Scan for the cell matching the given text and deliver its [X, Y] coordinate at center. 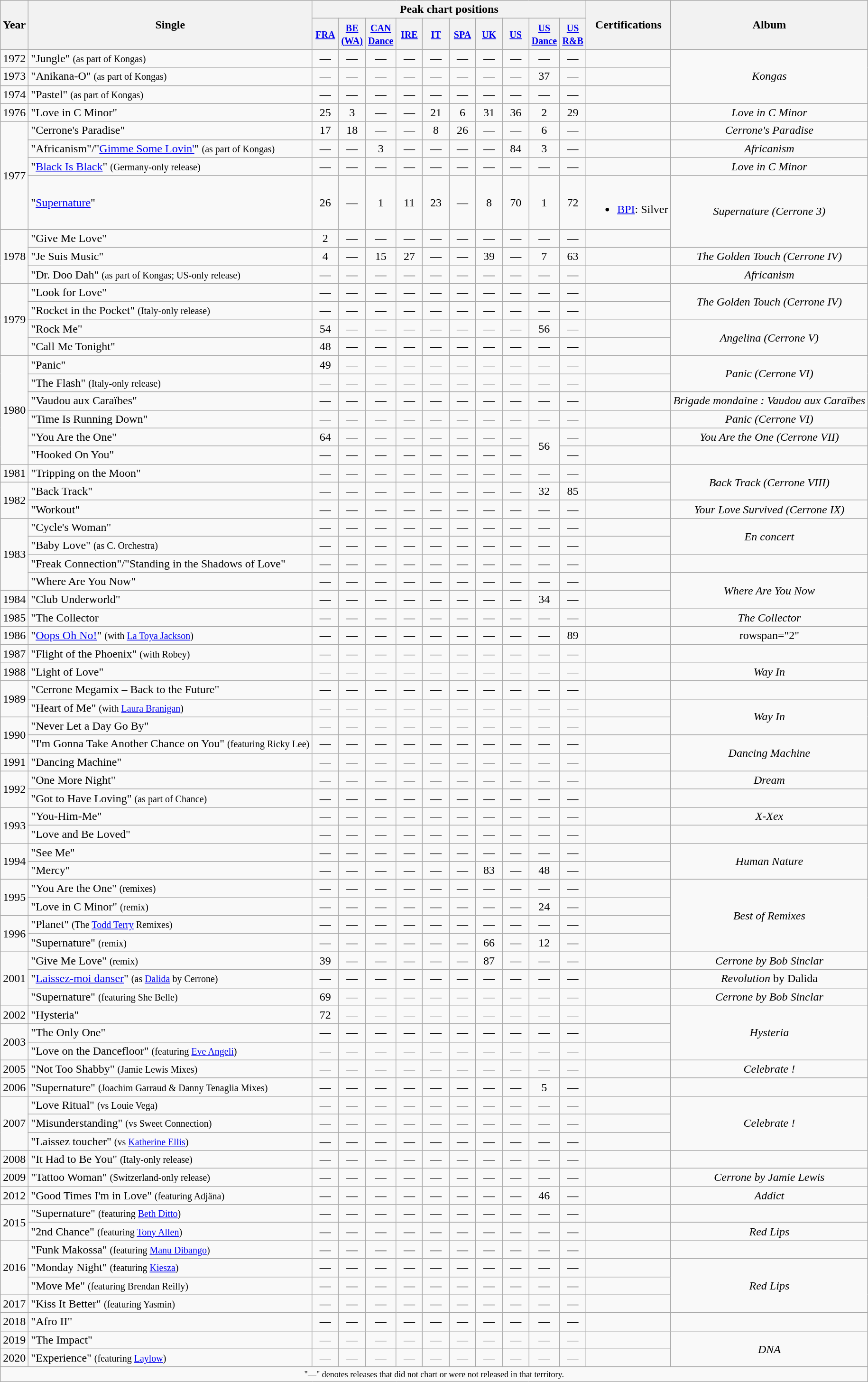
"Anikana-O" (as part of Kongas) [170, 76]
"Supernature" (featuring Beth Ditto) [170, 1214]
rowspan="2" [769, 636]
1995 [14, 898]
2002 [14, 1015]
"Black Is Black" (Germany-only release) [170, 167]
2016 [14, 1268]
X-Xex [769, 816]
"Flight of the Phoenix" (with Robey) [170, 654]
Best of Remixes [769, 916]
89 [573, 636]
1982 [14, 500]
"Laissez toucher" (vs Katherine Ellis) [170, 1141]
"Love and Be Loved" [170, 834]
Human Nature [769, 862]
"Love in C Minor" [170, 112]
1994 [14, 862]
31 [489, 112]
"Dr. Doo Dah" (as part of Kongas; US-only release) [170, 275]
37 [544, 76]
"Baby Love" (as C. Orchestra) [170, 545]
"One More Night" [170, 780]
2015 [14, 1223]
"Workout" [170, 509]
"Planet" (The Todd Terry Remixes) [170, 925]
32 [544, 491]
2017 [14, 1304]
1988 [14, 672]
Your Love Survived (Cerrone IX) [769, 509]
11 [409, 202]
1990 [14, 735]
"The Collector [170, 618]
"Light of Love" [170, 672]
"The Flash" (Italy-only release) [170, 383]
BE (WA) [352, 34]
"Good Times I'm in Love" (featuring Adjäna) [170, 1196]
"Monday Night" (featuring Kiesza) [170, 1268]
US Dance [544, 34]
1974 [14, 94]
IRE [409, 34]
"You Are the One" (remixes) [170, 889]
Supernature (Cerrone 3) [769, 212]
2003 [14, 1042]
2012 [14, 1196]
Angelina (Cerrone V) [769, 338]
"Cerrone's Paradise" [170, 130]
21 [436, 112]
"Supernature" (Joachim Garraud & Danny Tenaglia Mixes) [170, 1087]
"Misunderstanding" (vs Sweet Connection) [170, 1123]
Cerrone by Jamie Lewis [769, 1178]
"Dancing Machine" [170, 762]
"Supernature" [170, 202]
1978 [14, 256]
"Laissez-moi danser" (as Dalida by Cerrone) [170, 979]
Dancing Machine [769, 753]
Dream [769, 780]
En concert [769, 536]
The Collector [769, 618]
"2nd Chance" (featuring Tony Allen) [170, 1232]
Peak chart positions [449, 9]
FRA [325, 34]
"Africanism"/"Gimme Some Lovin'" (as part of Kongas) [170, 148]
Certifications [628, 25]
"Funk Makossa" (featuring Manu Dibango) [170, 1250]
2008 [14, 1159]
2020 [14, 1358]
"Kiss It Better" (featuring Yasmin) [170, 1304]
"The Impact" [170, 1340]
Year [14, 25]
"Tattoo Woman" (Switzerland-only release) [170, 1178]
2018 [14, 1322]
24 [544, 907]
Revolution by Dalida [769, 979]
15 [380, 256]
"Love in C Minor" (remix) [170, 907]
CAN Dance [380, 34]
2006 [14, 1087]
"Hysteria" [170, 1015]
64 [325, 437]
1980 [14, 410]
1985 [14, 618]
70 [516, 202]
"Rocket in the Pocket" (Italy-only release) [170, 311]
46 [544, 1196]
"Mercy" [170, 871]
"Call Me Tonight" [170, 347]
1996 [14, 934]
"Give Me Love" [170, 238]
"It Had to Be You" (Italy-only release) [170, 1159]
"Love Ritual" (vs Louie Vega) [170, 1105]
IT [436, 34]
"The Only One" [170, 1033]
"You-Him-Me" [170, 816]
Kongas [769, 76]
1987 [14, 654]
"Rock Me" [170, 329]
"Oops Oh No!" (with La Toya Jackson) [170, 636]
17 [325, 130]
"Got to Have Loving" (as part of Chance) [170, 798]
34 [544, 600]
US [516, 34]
UK [489, 34]
"Afro II" [170, 1322]
Where Are You Now [769, 591]
2019 [14, 1340]
1986 [14, 636]
1983 [14, 554]
18 [352, 130]
"Hooked On You" [170, 455]
"Experience" (featuring Laylow) [170, 1358]
"Panic" [170, 365]
1992 [14, 789]
27 [409, 256]
1981 [14, 473]
1977 [14, 176]
Cerrone's Paradise [769, 130]
"Vaudou aux Caraïbes" [170, 401]
7 [544, 256]
Addict [769, 1196]
12 [544, 943]
54 [325, 329]
"See Me" [170, 853]
Brigade mondaine : Vaudou aux Caraïbes [769, 401]
4 [325, 256]
"Supernature" (featuring She Belle) [170, 997]
1972 [14, 58]
2007 [14, 1123]
"Back Track" [170, 491]
2001 [14, 979]
"Freak Connection"/"Standing in the Shadows of Love" [170, 563]
1973 [14, 76]
1991 [14, 762]
83 [489, 871]
SPA [462, 34]
36 [516, 112]
25 [325, 112]
You Are the One (Cerrone VII) [769, 437]
Album [769, 25]
"Look for Love" [170, 293]
"Heart of Me" (with Laura Branigan) [170, 708]
1989 [14, 699]
"Je Suis Music" [170, 256]
23 [436, 202]
DNA [769, 1349]
"Not Too Shabby" (Jamie Lewis Mixes) [170, 1069]
1979 [14, 320]
Back Track (Cerrone VIII) [769, 482]
"—" denotes releases that did not chart or were not released in that territory. [434, 1374]
66 [489, 943]
84 [516, 148]
BPI: Silver [628, 202]
"Club Underworld" [170, 600]
69 [325, 997]
1993 [14, 825]
"Supernature" (remix) [170, 943]
"Time Is Running Down" [170, 419]
Hysteria [769, 1033]
1976 [14, 112]
49 [325, 365]
"Jungle" (as part of Kongas) [170, 58]
"Where Are You Now" [170, 582]
"Never Let a Day Go By" [170, 726]
"Give Me Love" (remix) [170, 961]
29 [573, 112]
"Cycle's Woman" [170, 527]
63 [573, 256]
"I'm Gonna Take Another Chance on You" (featuring Ricky Lee) [170, 744]
"Love on the Dancefloor" (featuring Eve Angeli) [170, 1051]
87 [489, 961]
Single [170, 25]
"Pastel" (as part of Kongas) [170, 94]
"Cerrone Megamix – Back to the Future" [170, 690]
2009 [14, 1178]
"Move Me" (featuring Brendan Reilly) [170, 1286]
"Tripping on the Moon" [170, 473]
1984 [14, 600]
"You Are the One" [170, 437]
85 [573, 491]
2005 [14, 1069]
US R&B [573, 34]
5 [544, 1087]
